Extract the (x, y) coordinate from the center of the cell holding the provided text.  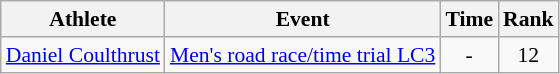
- (469, 55)
Daniel Coulthrust (83, 55)
Event (302, 19)
Athlete (83, 19)
Rank (528, 19)
Men's road race/time trial LC3 (302, 55)
Time (469, 19)
12 (528, 55)
